Identify which cell holds the provided text, then report its [X, Y] central coordinate. 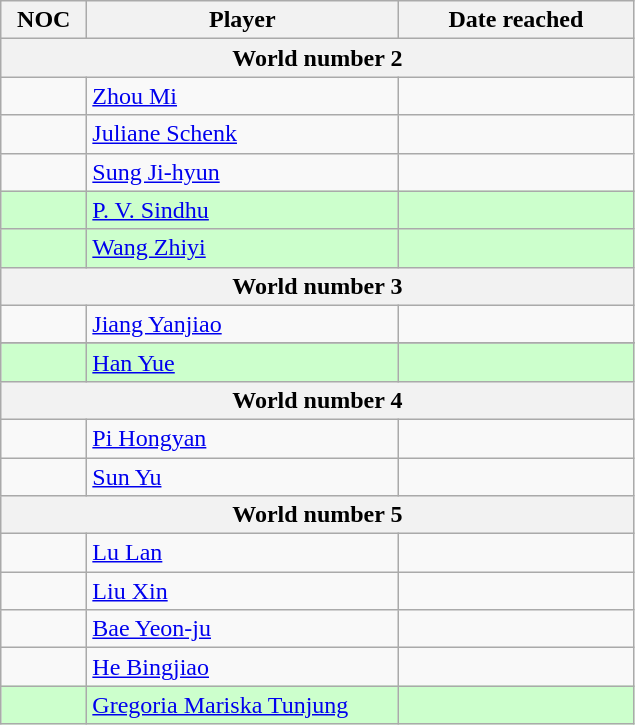
Lu Lan [242, 553]
World number 5 [318, 515]
Date reached [516, 20]
World number 2 [318, 58]
P. V. Sindhu [242, 210]
Han Yue [242, 362]
Wang Zhiyi [242, 248]
Juliane Schenk [242, 134]
Bae Yeon-ju [242, 629]
NOC [44, 20]
World number 3 [318, 286]
Liu Xin [242, 591]
Sung Ji-hyun [242, 172]
He Bingjiao [242, 667]
World number 4 [318, 400]
Sun Yu [242, 477]
Player [242, 20]
Gregoria Mariska Tunjung [242, 705]
Jiang Yanjiao [242, 324]
Pi Hongyan [242, 438]
Zhou Mi [242, 96]
